Detect which cell encompasses the target text, then output its [x, y] center coordinate. 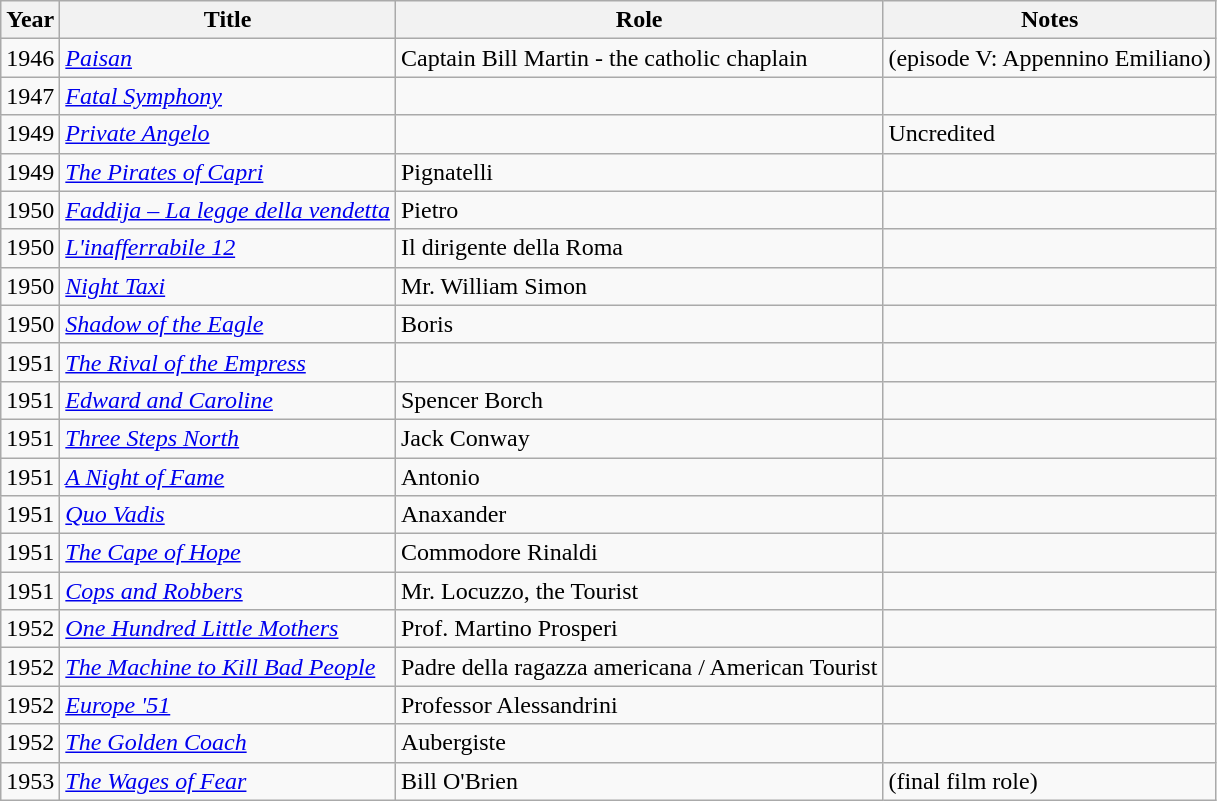
Faddija – La legge della vendetta [228, 210]
Shadow of the Eagle [228, 324]
Spencer Borch [638, 400]
Prof. Martino Prosperi [638, 629]
Commodore Rinaldi [638, 553]
Professor Alessandrini [638, 705]
Notes [1050, 20]
Boris [638, 324]
Uncredited [1050, 134]
Europe '51 [228, 705]
Three Steps North [228, 438]
Pietro [638, 210]
Mr. Locuzzo, the Tourist [638, 591]
Quo Vadis [228, 515]
Private Angelo [228, 134]
Mr. William Simon [638, 286]
Bill O'Brien [638, 781]
Antonio [638, 477]
Il dirigente della Roma [638, 248]
Year [30, 20]
Aubergiste [638, 743]
Paisan [228, 58]
Anaxander [638, 515]
1953 [30, 781]
The Cape of Hope [228, 553]
Captain Bill Martin - the catholic chaplain [638, 58]
The Golden Coach [228, 743]
(final film role) [1050, 781]
(episode V: Appennino Emiliano) [1050, 58]
The Wages of Fear [228, 781]
Pignatelli [638, 172]
Cops and Robbers [228, 591]
Night Taxi [228, 286]
1947 [30, 96]
Fatal Symphony [228, 96]
Padre della ragazza americana / American Tourist [638, 667]
Title [228, 20]
L'inafferrabile 12 [228, 248]
1946 [30, 58]
The Pirates of Capri [228, 172]
Edward and Caroline [228, 400]
The Rival of the Empress [228, 362]
One Hundred Little Mothers [228, 629]
Role [638, 20]
A Night of Fame [228, 477]
The Machine to Kill Bad People [228, 667]
Jack Conway [638, 438]
